Return [X, Y] of the center of cell containing provided text 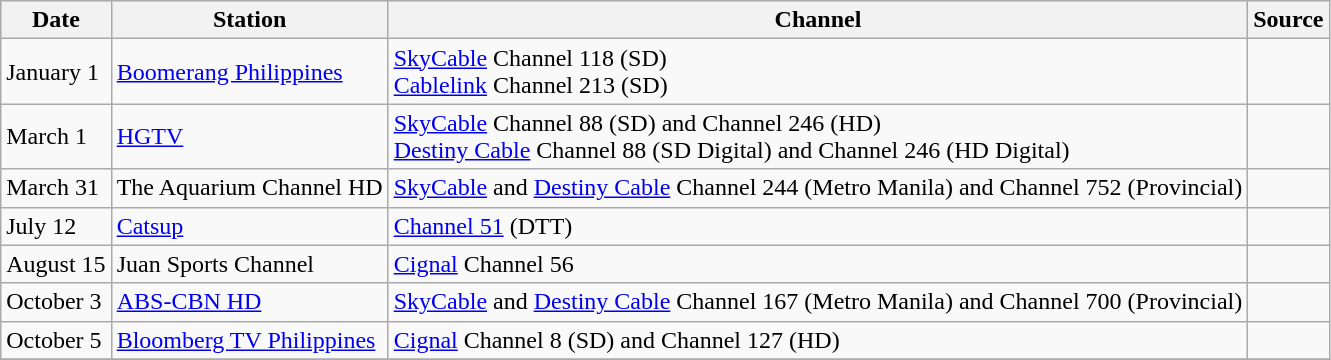
HGTV [250, 136]
Date [56, 20]
Channel [818, 20]
SkyCable Channel 118 (SD)Cablelink Channel 213 (SD) [818, 72]
Boomerang Philippines [250, 72]
March 1 [56, 136]
SkyCable and Destiny Cable Channel 244 (Metro Manila) and Channel 752 (Provincial) [818, 188]
March 31 [56, 188]
July 12 [56, 226]
Bloomberg TV Philippines [250, 340]
The Aquarium Channel HD [250, 188]
October 3 [56, 302]
ABS-CBN HD [250, 302]
August 15 [56, 264]
Cignal Channel 56 [818, 264]
Station [250, 20]
SkyCable Channel 88 (SD) and Channel 246 (HD) Destiny Cable Channel 88 (SD Digital) and Channel 246 (HD Digital) [818, 136]
Channel 51 (DTT) [818, 226]
Juan Sports Channel [250, 264]
January 1 [56, 72]
Catsup [250, 226]
October 5 [56, 340]
Source [1288, 20]
Cignal Channel 8 (SD) and Channel 127 (HD) [818, 340]
SkyCable and Destiny Cable Channel 167 (Metro Manila) and Channel 700 (Provincial) [818, 302]
